Pinpoint the cell where the given text exists, returning its [X, Y] midpoint coordinate. 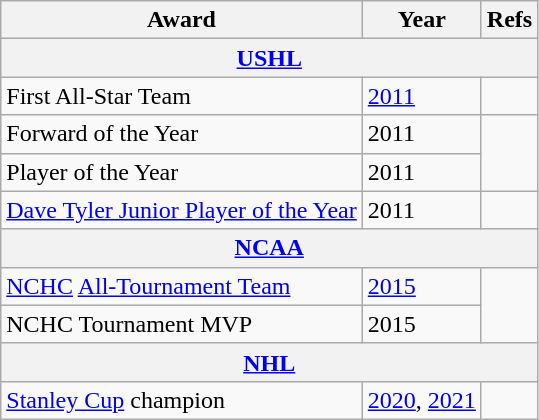
Forward of the Year [182, 134]
2020, 2021 [422, 400]
USHL [270, 58]
Stanley Cup champion [182, 400]
NHL [270, 362]
Dave Tyler Junior Player of the Year [182, 210]
NCHC All-Tournament Team [182, 286]
NCHC Tournament MVP [182, 324]
NCAA [270, 248]
First All-Star Team [182, 96]
Year [422, 20]
Player of the Year [182, 172]
Refs [509, 20]
Award [182, 20]
